From the cell containing the given text, extract its center point as [X, Y] coordinate. 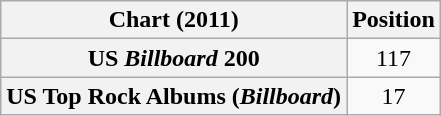
US Top Rock Albums (Billboard) [174, 96]
US Billboard 200 [174, 58]
Position [394, 20]
Chart (2011) [174, 20]
17 [394, 96]
117 [394, 58]
